Return the [X, Y] coordinate for the center point of the cell that contains the specified text.  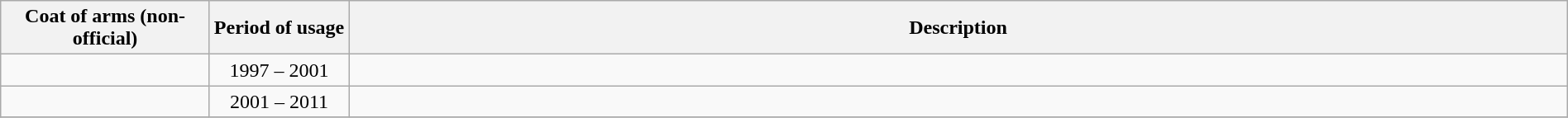
2001 – 2011 [279, 101]
1997 – 2001 [279, 70]
Period of usage [279, 28]
Description [958, 28]
Coat of arms (non-official) [106, 28]
